Search for the cell housing the specified text and yield its (X, Y) center coordinate. 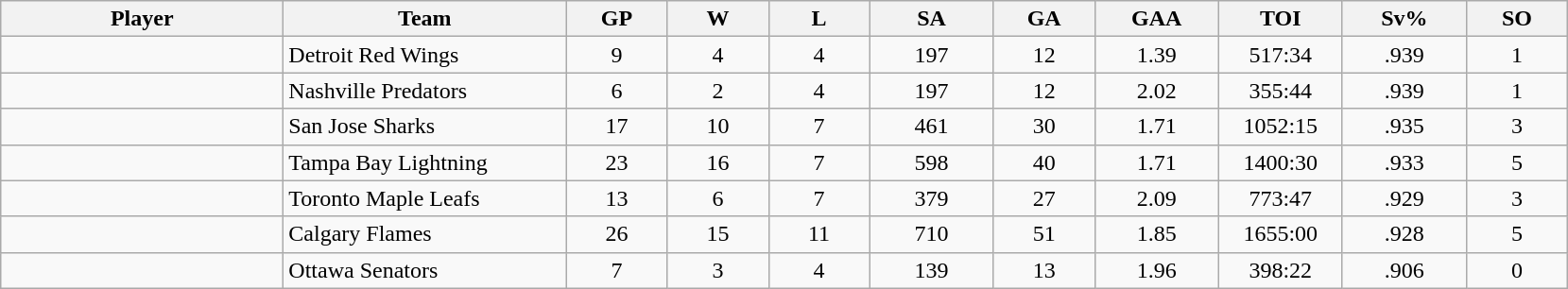
2.09 (1157, 198)
139 (932, 270)
.928 (1404, 234)
1.96 (1157, 270)
23 (616, 162)
1.39 (1157, 55)
Tampa Bay Lightning (425, 162)
1.85 (1157, 234)
GA (1043, 19)
10 (718, 127)
51 (1043, 234)
355:44 (1280, 91)
26 (616, 234)
SA (932, 19)
27 (1043, 198)
379 (932, 198)
L (818, 19)
598 (932, 162)
461 (932, 127)
TOI (1280, 19)
11 (818, 234)
2.02 (1157, 91)
Team (425, 19)
GAA (1157, 19)
1400:30 (1280, 162)
773:47 (1280, 198)
30 (1043, 127)
Nashville Predators (425, 91)
.935 (1404, 127)
1052:15 (1280, 127)
.929 (1404, 198)
Calgary Flames (425, 234)
GP (616, 19)
SO (1516, 19)
9 (616, 55)
17 (616, 127)
Detroit Red Wings (425, 55)
1655:00 (1280, 234)
Sv% (1404, 19)
517:34 (1280, 55)
0 (1516, 270)
.933 (1404, 162)
15 (718, 234)
.906 (1404, 270)
710 (932, 234)
Toronto Maple Leafs (425, 198)
398:22 (1280, 270)
San Jose Sharks (425, 127)
40 (1043, 162)
16 (718, 162)
Ottawa Senators (425, 270)
W (718, 19)
2 (718, 91)
Player (142, 19)
